Return (X, Y) of the center of cell containing provided text 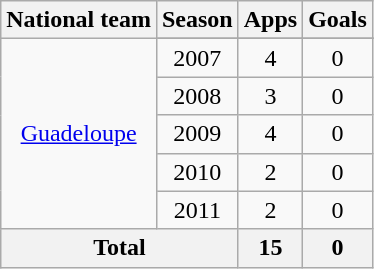
3 (270, 96)
National team (79, 20)
2008 (197, 96)
15 (270, 248)
2009 (197, 134)
2010 (197, 172)
Guadeloupe (79, 134)
2011 (197, 210)
Goals (338, 20)
Total (120, 248)
Season (197, 20)
Apps (270, 20)
2007 (197, 58)
